Determine the [x, y] coordinate at the center of the cell enclosing the given text.  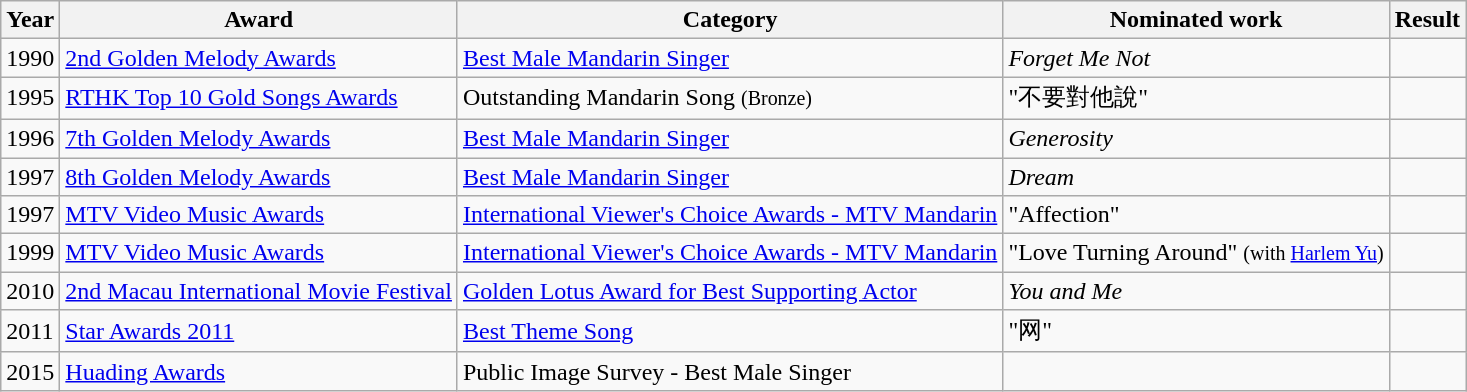
Outstanding Mandarin Song (Bronze) [730, 98]
2015 [30, 371]
2011 [30, 332]
1996 [30, 138]
2nd Golden Melody Awards [259, 58]
Award [259, 20]
Star Awards 2011 [259, 332]
2nd Macau International Movie Festival [259, 291]
Generosity [1196, 138]
"网" [1196, 332]
"Love Turning Around" (with Harlem Yu) [1196, 253]
Forget Me Not [1196, 58]
"不要對他說" [1196, 98]
Best Theme Song [730, 332]
2010 [30, 291]
Public Image Survey - Best Male Singer [730, 371]
Huading Awards [259, 371]
Category [730, 20]
Nominated work [1196, 20]
1995 [30, 98]
You and Me [1196, 291]
Golden Lotus Award for Best Supporting Actor [730, 291]
RTHK Top 10 Gold Songs Awards [259, 98]
8th Golden Melody Awards [259, 177]
Dream [1196, 177]
Year [30, 20]
1999 [30, 253]
"Affection" [1196, 215]
Result [1427, 20]
7th Golden Melody Awards [259, 138]
1990 [30, 58]
